Locate the cell with the specified text and output its [X, Y] center coordinate. 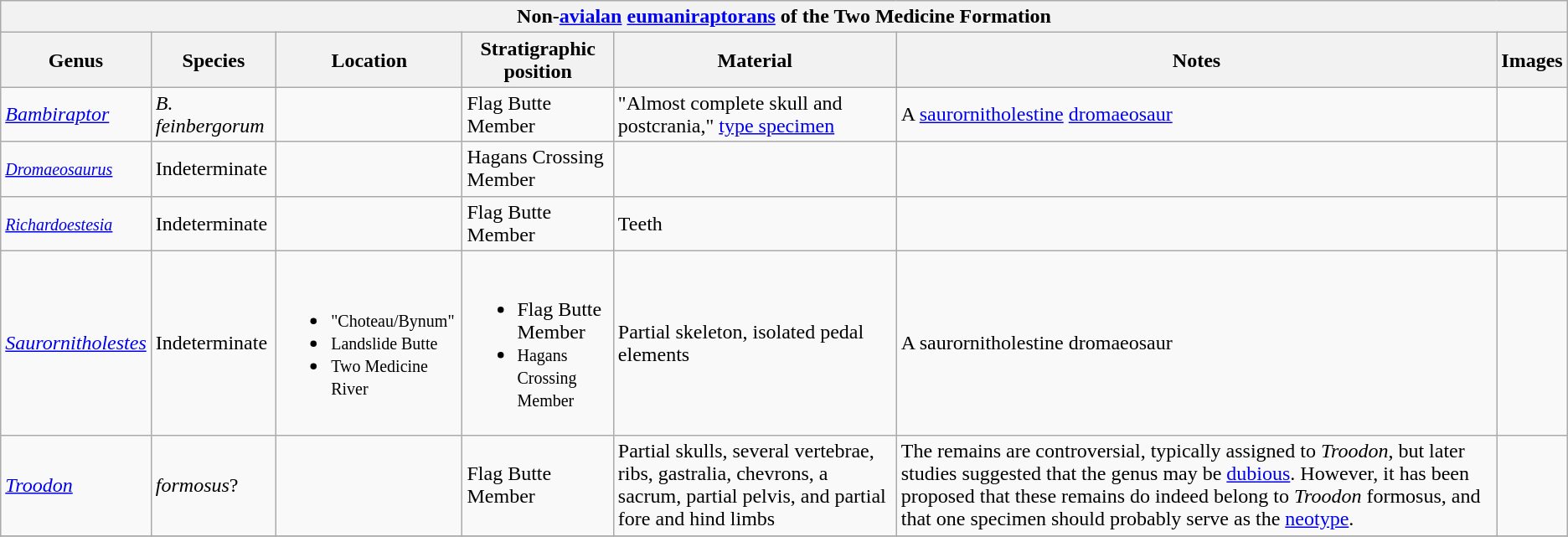
Dromaeosaurus [76, 169]
Genus [76, 60]
Hagans Crossing Member [538, 169]
Troodon [76, 486]
Species [213, 60]
formosus? [213, 486]
Saurornitholestes [76, 343]
Partial skulls, several vertebrae, ribs, gastralia, chevrons, a sacrum, partial pelvis, and partial fore and hind limbs [755, 486]
B. feinbergorum [213, 114]
"Choteau/Bynum"Landslide ButteTwo Medicine River [369, 343]
Images [1532, 60]
Flag Butte MemberHagans Crossing Member [538, 343]
Notes [1196, 60]
Location [369, 60]
Richardoestesia [76, 223]
Non-avialan eumaniraptorans of the Two Medicine Formation [784, 17]
Stratigraphic position [538, 60]
Bambiraptor [76, 114]
"Almost complete skull and postcrania," type specimen [755, 114]
Partial skeleton, isolated pedal elements [755, 343]
Teeth [755, 223]
Material [755, 60]
